Provide the (x, y) coordinate of the cell's center where the given text is located.  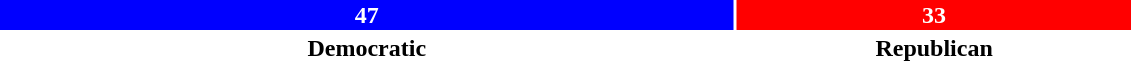
47 (367, 15)
